Scan for the cell matching the given text and deliver its [x, y] coordinate at center. 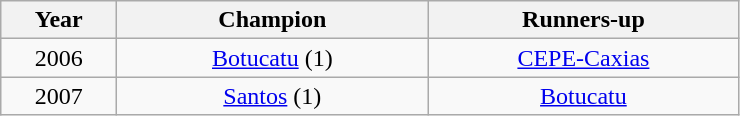
Year [59, 20]
2006 [59, 58]
Runners-up [584, 20]
CEPE-Caxias [584, 58]
2007 [59, 96]
Champion [272, 20]
Botucatu [584, 96]
Santos (1) [272, 96]
Botucatu (1) [272, 58]
